Pinpoint the cell where the given text exists, returning its [X, Y] midpoint coordinate. 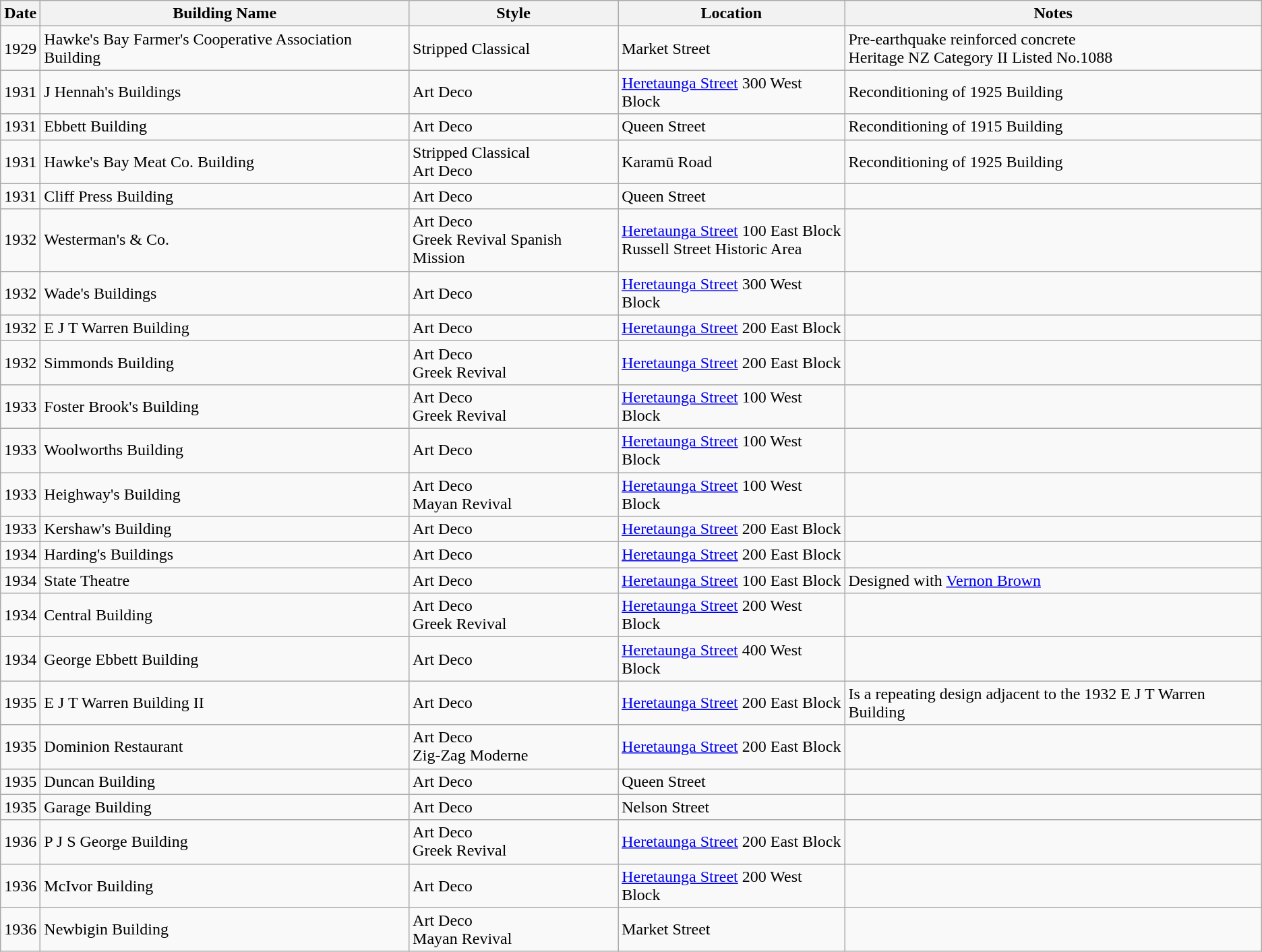
Kershaw's Building [225, 529]
Cliff Press Building [225, 196]
Hawke's Bay Meat Co. Building [225, 162]
E J T Warren Building II [225, 703]
Heretaunga Street 100 East Block [731, 581]
Nelson Street [731, 807]
Location [731, 13]
Heighway's Building [225, 494]
Date [20, 13]
J Hennah's Buildings [225, 92]
P J S George Building [225, 841]
Harding's Buildings [225, 555]
Art DecoZig-Zag Moderne [514, 747]
McIvor Building [225, 886]
Heretaunga Street 400 West Block [731, 659]
Style [514, 13]
Reconditioning of 1915 Building [1053, 127]
Westerman's & Co. [225, 240]
Wade's Buildings [225, 293]
Karamū Road [731, 162]
Foster Brook's Building [225, 406]
E J T Warren Building [225, 328]
Newbigin Building [225, 929]
Woolworths Building [225, 450]
Central Building [225, 615]
Dominion Restaurant [225, 747]
Stripped Classical [514, 49]
Ebbett Building [225, 127]
1929 [20, 49]
George Ebbett Building [225, 659]
Is a repeating design adjacent to the 1932 E J T Warren Building [1053, 703]
State Theatre [225, 581]
Building Name [225, 13]
Pre-earthquake reinforced concreteHeritage NZ Category II Listed No.1088 [1053, 49]
Simmonds Building [225, 363]
Art DecoGreek Revival Spanish Mission [514, 240]
Heretaunga Street 100 East BlockRussell Street Historic Area [731, 240]
Duncan Building [225, 781]
Notes [1053, 13]
Hawke's Bay Farmer's Cooperative Association Building [225, 49]
Stripped ClassicalArt Deco [514, 162]
Garage Building [225, 807]
Designed with Vernon Brown [1053, 581]
